Determine the [X, Y] coordinate at the center of the cell enclosing the given text.  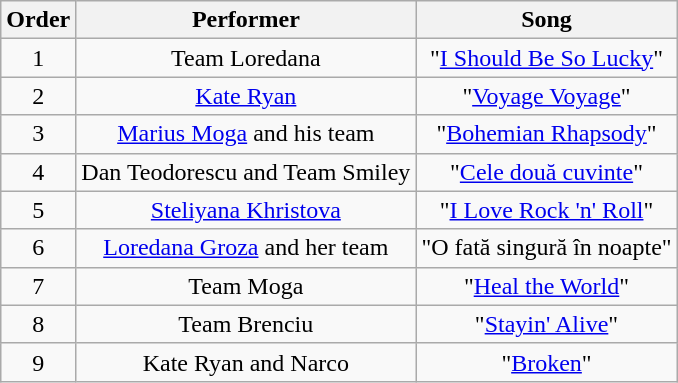
Kate Ryan and Narco [246, 362]
"Bohemian Rhapsody" [546, 134]
"Cele două cuvinte" [546, 172]
9 [38, 362]
5 [38, 210]
Loredana Groza and her team [246, 248]
8 [38, 324]
Song [546, 20]
6 [38, 248]
"Voyage Voyage" [546, 96]
2 [38, 96]
Order [38, 20]
"Heal the World" [546, 286]
"I Love Rock 'n' Roll" [546, 210]
Dan Teodorescu and Team Smiley [246, 172]
Team Moga [246, 286]
Team Brenciu [246, 324]
3 [38, 134]
Marius Moga and his team [246, 134]
Team Loredana [246, 58]
7 [38, 286]
"I Should Be So Lucky" [546, 58]
1 [38, 58]
"Stayin' Alive" [546, 324]
Performer [246, 20]
Kate Ryan [246, 96]
4 [38, 172]
Steliyana Khristova [246, 210]
"O fată singură în noapte" [546, 248]
"Broken" [546, 362]
